Pinpoint the cell where the given text exists, returning its (X, Y) midpoint coordinate. 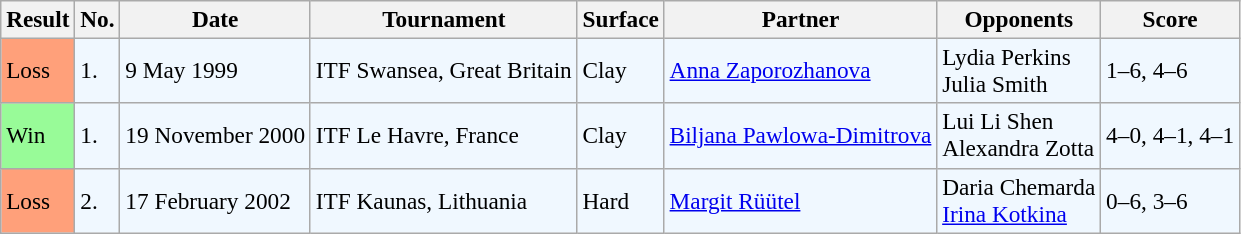
Partner (800, 19)
No. (98, 19)
ITF Swansea, Great Britain (444, 70)
Score (1170, 19)
17 February 2002 (215, 200)
Date (215, 19)
Anna Zaporozhanova (800, 70)
Biljana Pawlowa-Dimitrova (800, 136)
Opponents (1019, 19)
19 November 2000 (215, 136)
2. (98, 200)
Margit Rüütel (800, 200)
ITF Le Havre, France (444, 136)
Surface (620, 19)
Lui Li Shen Alexandra Zotta (1019, 136)
Result (38, 19)
4–0, 4–1, 4–1 (1170, 136)
1–6, 4–6 (1170, 70)
Tournament (444, 19)
9 May 1999 (215, 70)
Win (38, 136)
Hard (620, 200)
Daria Chemarda Irina Kotkina (1019, 200)
Lydia Perkins Julia Smith (1019, 70)
ITF Kaunas, Lithuania (444, 200)
0–6, 3–6 (1170, 200)
